From the cell containing the given text, extract its center point as (X, Y) coordinate. 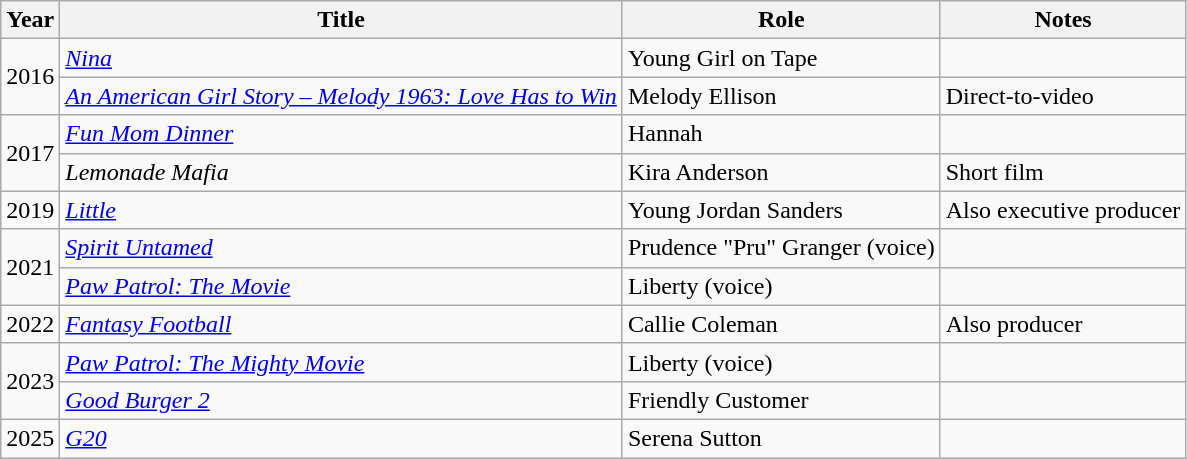
Friendly Customer (781, 400)
Notes (1063, 20)
Year (30, 20)
Serena Sutton (781, 438)
An American Girl Story – Melody 1963: Love Has to Win (342, 96)
Good Burger 2 (342, 400)
Kira Anderson (781, 172)
Prudence "Pru" Granger (voice) (781, 248)
G20 (342, 438)
Hannah (781, 134)
Lemonade Mafia (342, 172)
Callie Coleman (781, 324)
Also executive producer (1063, 210)
2017 (30, 153)
2019 (30, 210)
Direct-to-video (1063, 96)
Paw Patrol: The Mighty Movie (342, 362)
2025 (30, 438)
Paw Patrol: The Movie (342, 286)
Fantasy Football (342, 324)
Little (342, 210)
Short film (1063, 172)
Melody Ellison (781, 96)
Young Jordan Sanders (781, 210)
Also producer (1063, 324)
Nina (342, 58)
Title (342, 20)
2023 (30, 381)
2021 (30, 267)
Role (781, 20)
Fun Mom Dinner (342, 134)
Young Girl on Tape (781, 58)
2016 (30, 77)
2022 (30, 324)
Spirit Untamed (342, 248)
